Find where the given text appears and provide that cell's center as [X, Y] coordinate. 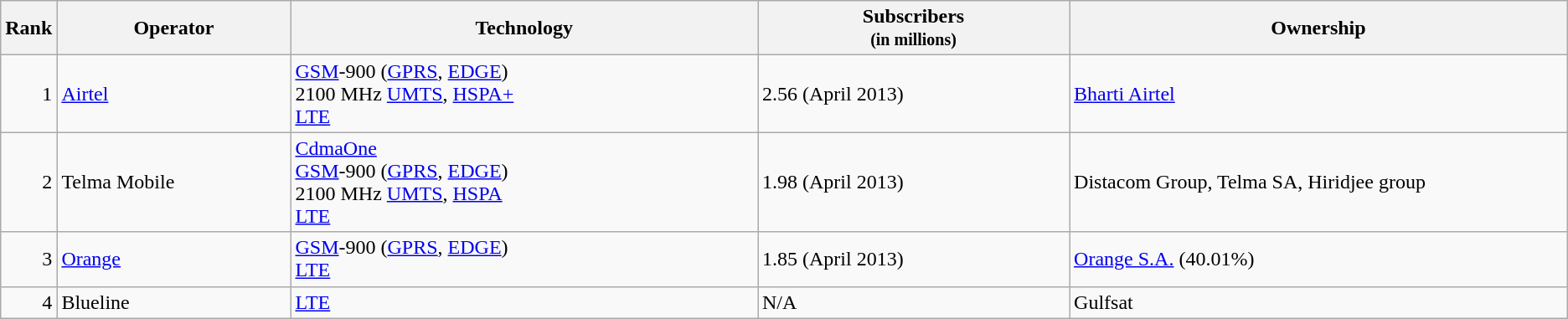
Operator [174, 28]
Rank [28, 28]
GSM-900 (GPRS, EDGE)LTE [524, 260]
Gulfsat [1318, 302]
CdmaOneGSM-900 (GPRS, EDGE)2100 MHz UMTS, HSPALTE [524, 183]
4 [28, 302]
2 [28, 183]
Airtel [174, 94]
Telma Mobile [174, 183]
Ownership [1318, 28]
3 [28, 260]
Subscribers(in millions) [913, 28]
1 [28, 94]
Orange [174, 260]
Bharti Airtel [1318, 94]
2.56 (April 2013) [913, 94]
GSM-900 (GPRS, EDGE)2100 MHz UMTS, HSPA+LTE [524, 94]
Distacom Group, Telma SA, Hiridjee group [1318, 183]
Blueline [174, 302]
LTE [524, 302]
1.98 (April 2013) [913, 183]
N/A [913, 302]
Technology [524, 28]
Orange S.A. (40.01%) [1318, 260]
1.85 (April 2013) [913, 260]
